Output the [X, Y] coordinate of the center of the cell containing the given text.  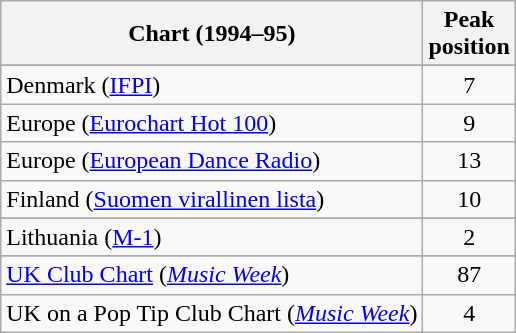
Denmark (IFPI) [212, 85]
Europe (Eurochart Hot 100) [212, 123]
Lithuania (M-1) [212, 237]
UK Club Chart (Music Week) [212, 275]
Chart (1994–95) [212, 34]
2 [469, 237]
9 [469, 123]
Europe (European Dance Radio) [212, 161]
4 [469, 313]
Peakposition [469, 34]
10 [469, 199]
UK on a Pop Tip Club Chart (Music Week) [212, 313]
Finland (Suomen virallinen lista) [212, 199]
87 [469, 275]
7 [469, 85]
13 [469, 161]
